Pinpoint the cell where the given text exists, returning its [x, y] midpoint coordinate. 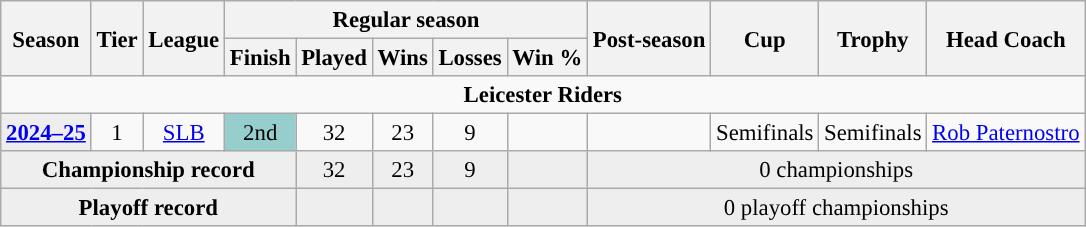
Finish [260, 58]
Playoff record [148, 208]
Trophy [873, 38]
Season [46, 38]
0 championships [836, 170]
SLB [184, 133]
Win % [547, 58]
0 playoff championships [836, 208]
Played [334, 58]
Rob Paternostro [1006, 133]
Leicester Riders [543, 95]
Wins [402, 58]
Losses [470, 58]
2nd [260, 133]
Head Coach [1006, 38]
Regular season [406, 20]
League [184, 38]
Championship record [148, 170]
2024–25 [46, 133]
Tier [117, 38]
Cup [765, 38]
1 [117, 133]
Post-season [648, 38]
